Return (X, Y) of the center of cell containing provided text 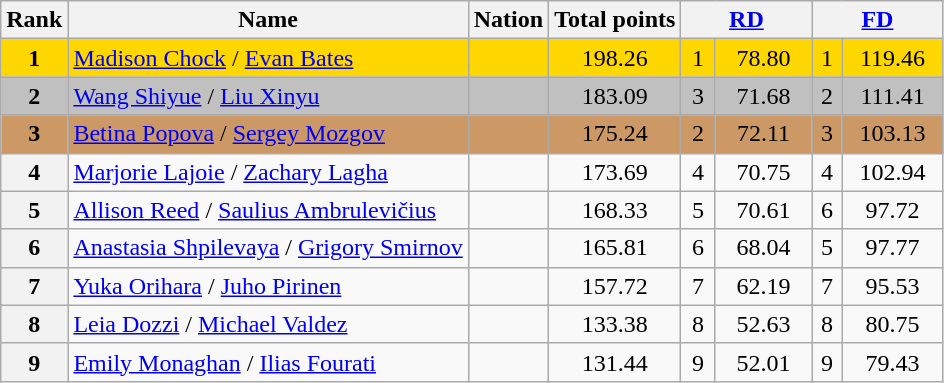
133.38 (615, 324)
173.69 (615, 172)
Betina Popova / Sergey Mozgov (268, 134)
183.09 (615, 96)
71.68 (764, 96)
72.11 (764, 134)
RD (746, 20)
Leia Dozzi / Michael Valdez (268, 324)
97.77 (892, 248)
52.01 (764, 362)
70.75 (764, 172)
131.44 (615, 362)
103.13 (892, 134)
165.81 (615, 248)
97.72 (892, 210)
175.24 (615, 134)
Emily Monaghan / Ilias Fourati (268, 362)
Wang Shiyue / Liu Xinyu (268, 96)
198.26 (615, 58)
Total points (615, 20)
Name (268, 20)
111.41 (892, 96)
Allison Reed / Saulius Ambrulevičius (268, 210)
68.04 (764, 248)
Marjorie Lajoie / Zachary Lagha (268, 172)
62.19 (764, 286)
102.94 (892, 172)
168.33 (615, 210)
Nation (508, 20)
52.63 (764, 324)
79.43 (892, 362)
80.75 (892, 324)
78.80 (764, 58)
95.53 (892, 286)
157.72 (615, 286)
Rank (34, 20)
Yuka Orihara / Juho Pirinen (268, 286)
119.46 (892, 58)
Madison Chock / Evan Bates (268, 58)
70.61 (764, 210)
FD (878, 20)
Anastasia Shpilevaya / Grigory Smirnov (268, 248)
